Determine the [x, y] coordinate at the center of the cell enclosing the given text.  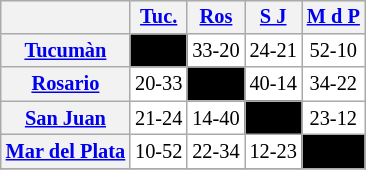
22-34 [216, 152]
Rosario [66, 84]
Ros [216, 17]
40-14 [274, 84]
San Juan [66, 118]
S J [274, 17]
Tuc. [158, 17]
34-22 [334, 84]
14-40 [216, 118]
M d P [334, 17]
10-52 [158, 152]
20-33 [158, 84]
Mar del Plata [66, 152]
52-10 [334, 51]
21-24 [158, 118]
12-23 [274, 152]
Tucumàn [66, 51]
23-12 [334, 118]
33-20 [216, 51]
24-21 [274, 51]
